From the cell containing the given text, extract its center point as (X, Y) coordinate. 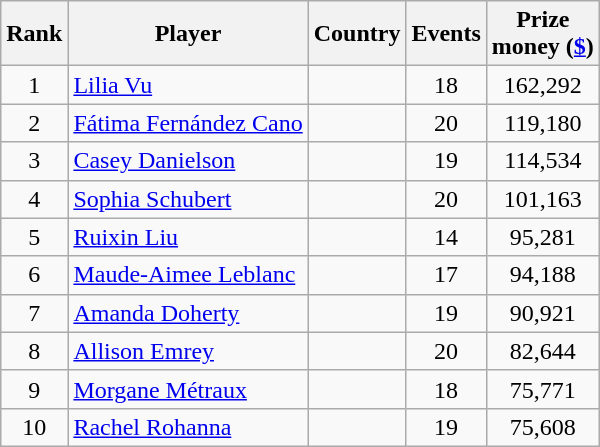
95,281 (542, 237)
Rachel Rohanna (188, 427)
10 (34, 427)
Ruixin Liu (188, 237)
90,921 (542, 313)
9 (34, 389)
82,644 (542, 351)
8 (34, 351)
17 (446, 275)
75,608 (542, 427)
114,534 (542, 161)
4 (34, 199)
101,163 (542, 199)
94,188 (542, 275)
Maude-Aimee Leblanc (188, 275)
Casey Danielson (188, 161)
Fátima Fernández Cano (188, 123)
3 (34, 161)
Allison Emrey (188, 351)
Rank (34, 34)
Sophia Schubert (188, 199)
5 (34, 237)
119,180 (542, 123)
Prize money ($) (542, 34)
2 (34, 123)
6 (34, 275)
75,771 (542, 389)
14 (446, 237)
Morgane Métraux (188, 389)
162,292 (542, 85)
Amanda Doherty (188, 313)
Lilia Vu (188, 85)
Country (357, 34)
1 (34, 85)
Player (188, 34)
Events (446, 34)
7 (34, 313)
